Provide the (X, Y) coordinate of the cell's center where the given text is located.  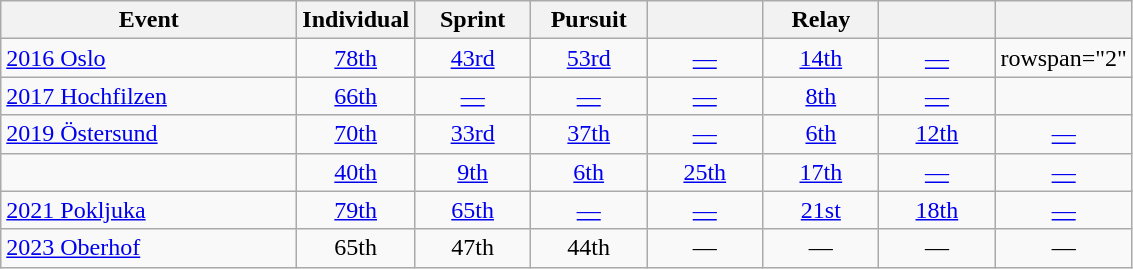
2017 Hochfilzen (149, 96)
12th (937, 134)
rowspan="2" (1064, 58)
18th (937, 210)
8th (821, 96)
2019 Östersund (149, 134)
66th (356, 96)
21st (821, 210)
53rd (589, 58)
2016 Oslo (149, 58)
17th (821, 172)
2021 Pokljuka (149, 210)
78th (356, 58)
Sprint (473, 20)
14th (821, 58)
Pursuit (589, 20)
70th (356, 134)
2023 Oberhof (149, 248)
25th (705, 172)
9th (473, 172)
Relay (821, 20)
Individual (356, 20)
Event (149, 20)
37th (589, 134)
33rd (473, 134)
47th (473, 248)
44th (589, 248)
43rd (473, 58)
79th (356, 210)
40th (356, 172)
